For the text-containing cell, return its midpoint in [x, y] coordinate format. 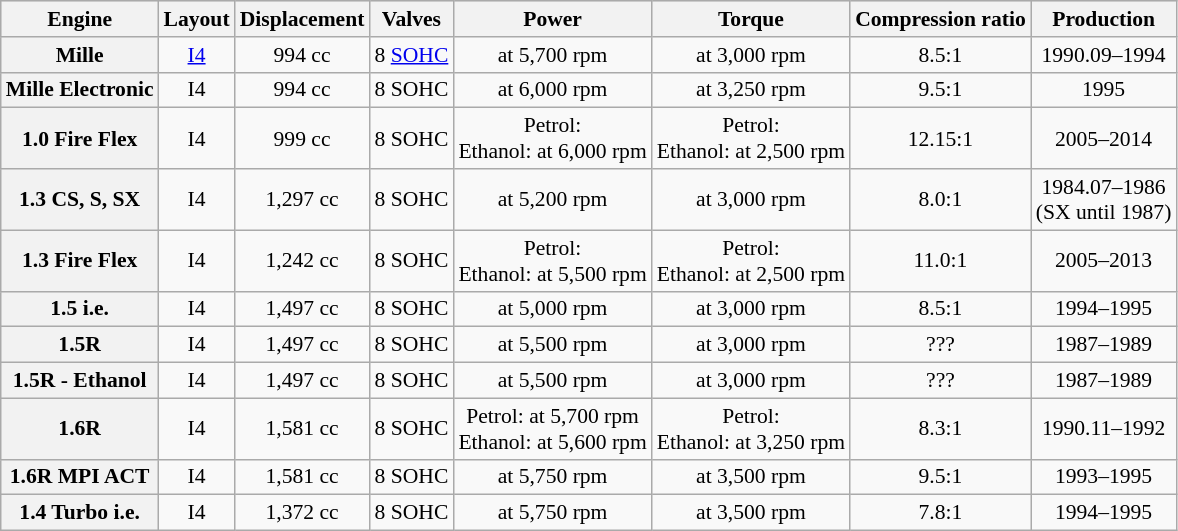
Power [552, 19]
1.4 Turbo i.e. [80, 513]
1.3 Fire Flex [80, 260]
1.6R MPI ACT [80, 477]
Engine [80, 19]
999 cc [302, 138]
1,372 cc [302, 513]
2005–2014 [1104, 138]
Petrol: Ethanol: at 5,500 rpm [552, 260]
1.5R [80, 345]
at 5,000 rpm [552, 309]
Compression ratio [940, 19]
Petrol: at 5,700 rpmEthanol: at 5,600 rpm [552, 428]
Valves [411, 19]
Mille [80, 55]
11.0:1 [940, 260]
Production [1104, 19]
Torque [751, 19]
1,242 cc [302, 260]
at 3,250 rpm [751, 90]
1984.07–1986(SX until 1987) [1104, 200]
1,297 cc [302, 200]
at 5,700 rpm [552, 55]
Mille Electronic [80, 90]
at 6,000 rpm [552, 90]
1990.11–1992 [1104, 428]
1995 [1104, 90]
1.5R - Ethanol [80, 381]
8.0:1 [940, 200]
1.6R [80, 428]
Petrol: Ethanol: at 6,000 rpm [552, 138]
7.8:1 [940, 513]
1.3 CS, S, SX [80, 200]
1993–1995 [1104, 477]
Layout [197, 19]
1.5 i.e. [80, 309]
Displacement [302, 19]
Petrol: Ethanol: at 3,250 rpm [751, 428]
2005–2013 [1104, 260]
1.0 Fire Flex [80, 138]
at 5,200 rpm [552, 200]
8.3:1 [940, 428]
1990.09–1994 [1104, 55]
12.15:1 [940, 138]
